Identify which cell holds the provided text, then report its [X, Y] central coordinate. 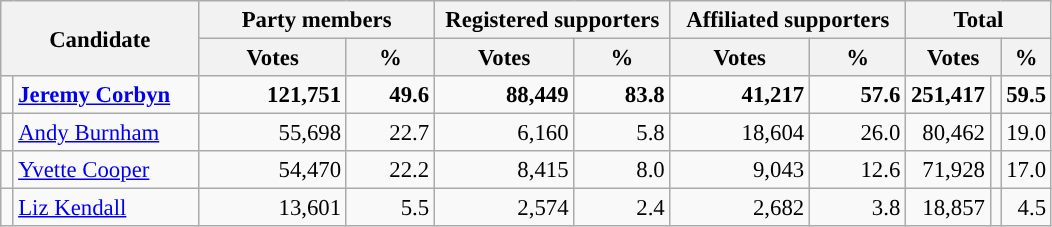
55,698 [273, 133]
22.7 [390, 133]
Party members [317, 20]
18,857 [948, 208]
Yvette Cooper [106, 170]
2.4 [622, 208]
49.6 [390, 95]
54,470 [273, 170]
121,751 [273, 95]
83.8 [622, 95]
17.0 [1026, 170]
18,604 [740, 133]
251,417 [948, 95]
5.8 [622, 133]
9,043 [740, 170]
8.0 [622, 170]
Liz Kendall [106, 208]
12.6 [858, 170]
4.5 [1026, 208]
Candidate [100, 38]
57.6 [858, 95]
80,462 [948, 133]
13,601 [273, 208]
Andy Burnham [106, 133]
22.2 [390, 170]
71,928 [948, 170]
41,217 [740, 95]
Total [979, 20]
19.0 [1026, 133]
59.5 [1026, 95]
8,415 [504, 170]
Affiliated supporters [788, 20]
26.0 [858, 133]
2,574 [504, 208]
Jeremy Corbyn [106, 95]
88,449 [504, 95]
6,160 [504, 133]
3.8 [858, 208]
Registered supporters [552, 20]
2,682 [740, 208]
5.5 [390, 208]
